Find where the given text appears and provide that cell's center as [x, y] coordinate. 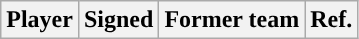
Player [40, 20]
Former team [232, 20]
Ref. [332, 20]
Signed [118, 20]
